Return [x, y] of the center of cell containing provided text 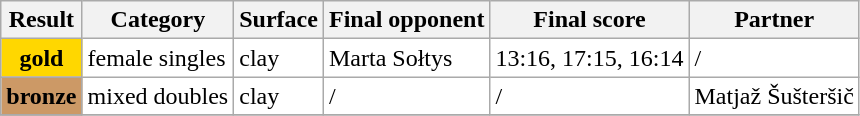
Category [158, 20]
bronze [42, 96]
Marta Sołtys [406, 58]
Surface [279, 20]
13:16, 17:15, 16:14 [590, 58]
gold [42, 58]
female singles [158, 58]
Matjaž Šušteršič [774, 96]
Partner [774, 20]
Result [42, 20]
mixed doubles [158, 96]
Final opponent [406, 20]
Final score [590, 20]
